Extract the [x, y] coordinate from the center of the cell holding the provided text.  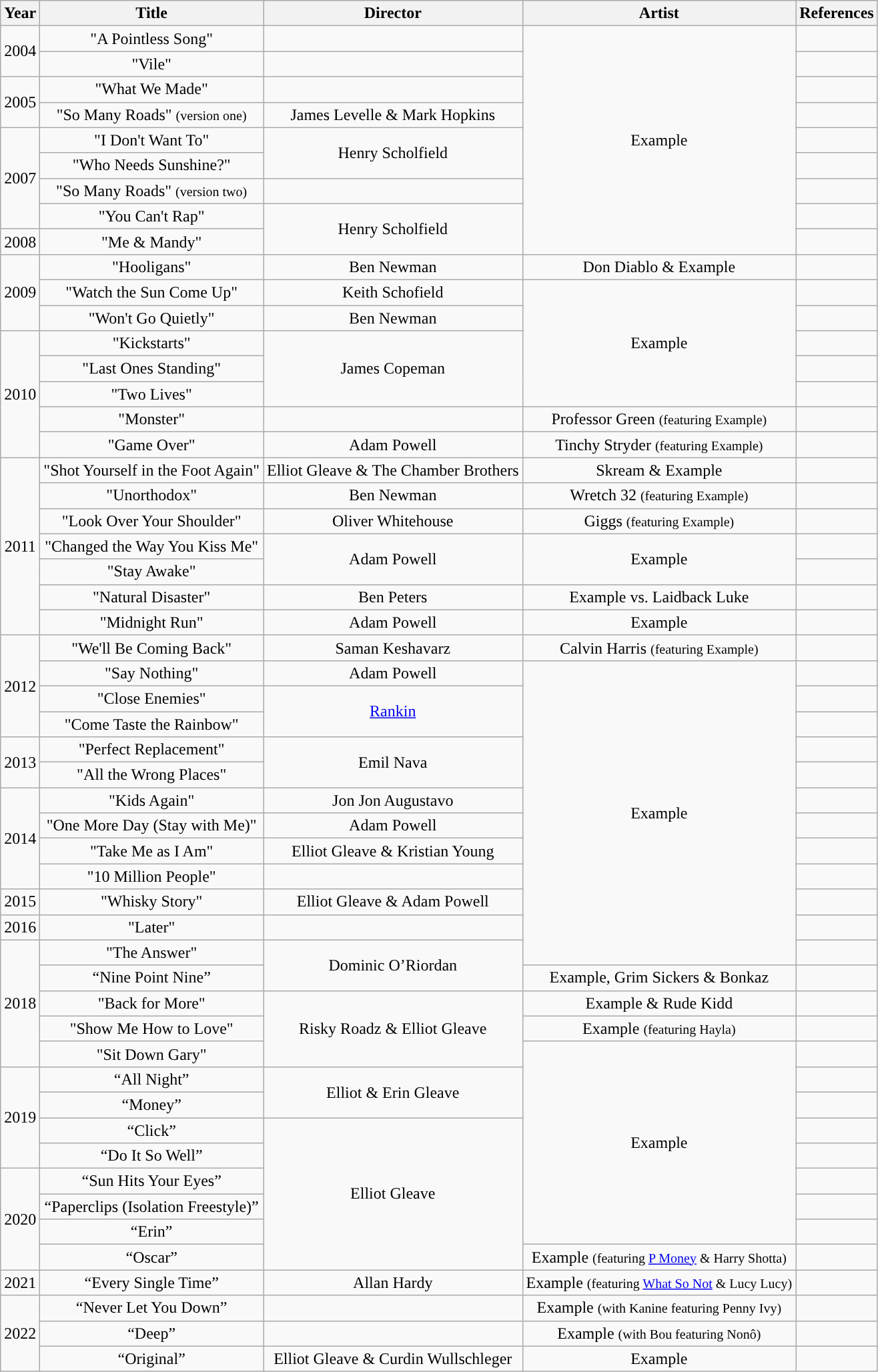
"Take Me as I Am" [152, 851]
Wretch 32 (featuring Example) [659, 496]
Example (with Bou featuring Nonô) [659, 1333]
"10 Million People" [152, 876]
Calvin Harris (featuring Example) [659, 648]
Saman Keshavarz [392, 648]
"Midnight Run" [152, 622]
2012 [20, 686]
“Nine Point Nine” [152, 978]
Ben Peters [392, 597]
“Never Let You Down” [152, 1308]
Year [20, 13]
"You Can't Rap" [152, 216]
Example vs. Laidback Luke [659, 597]
2005 [20, 102]
"I Don't Want To" [152, 140]
"Stay Awake" [152, 572]
"Look Over Your Shoulder" [152, 521]
2021 [20, 1283]
"Game Over" [152, 445]
"So Many Roads" (version two) [152, 191]
2016 [20, 927]
"Whisky Story" [152, 902]
"Hooligans" [152, 267]
Emil Nava [392, 762]
"The Answer" [152, 952]
Skream & Example [659, 470]
"Two Lives" [152, 394]
"Watch the Sun Come Up" [152, 292]
Elliot Gleave & The Chamber Brothers [392, 470]
Rankin [392, 711]
2008 [20, 241]
2014 [20, 838]
2010 [20, 394]
"Kickstarts" [152, 344]
Jon Jon Augustavo [392, 800]
"Say Nothing" [152, 673]
Dominic O’Riordan [392, 965]
"Me & Mandy" [152, 241]
"Vile" [152, 64]
"Natural Disaster" [152, 597]
"Show Me How to Love" [152, 1028]
Don Diablo & Example [659, 267]
Elliot Gleave & Curdin Wullschleger [392, 1359]
Example (with Kanine featuring Penny Ivy) [659, 1308]
“Erin” [152, 1232]
“Oscar” [152, 1257]
2007 [20, 178]
James Copeman [392, 369]
Title [152, 13]
Oliver Whitehouse [392, 521]
"Later" [152, 927]
"Come Taste the Rainbow" [152, 724]
Example (featuring P Money & Harry Shotta) [659, 1257]
Professor Green (featuring Example) [659, 420]
Artist [659, 13]
“Sun Hits Your Eyes” [152, 1181]
"All the Wrong Places" [152, 775]
"Who Needs Sunshine?" [152, 165]
"We'll Be Coming Back" [152, 648]
“Money” [152, 1105]
"Changed the Way You Kiss Me" [152, 546]
Giggs (featuring Example) [659, 521]
2018 [20, 1003]
Example & Rude Kidd [659, 1003]
"Perfect Replacement" [152, 750]
Example (featuring What So Not & Lucy Lucy) [659, 1283]
2020 [20, 1219]
Allan Hardy [392, 1283]
2004 [20, 51]
2022 [20, 1333]
2009 [20, 292]
Keith Schofield [392, 292]
“Do It So Well” [152, 1156]
Elliot Gleave & Adam Powell [392, 902]
2015 [20, 902]
“Deep” [152, 1333]
"Close Enemies" [152, 698]
"Back for More" [152, 1003]
"What We Made" [152, 89]
"A Pointless Song" [152, 39]
"Unorthodox" [152, 496]
James Levelle & Mark Hopkins [392, 115]
2019 [20, 1117]
“Original” [152, 1359]
“Paperclips (Isolation Freestyle)” [152, 1207]
Example, Grim Sickers & Bonkaz [659, 978]
“All Night” [152, 1079]
"So Many Roads" (version one) [152, 115]
Director [392, 13]
2011 [20, 546]
Example (featuring Hayla) [659, 1028]
"Monster" [152, 420]
References [837, 13]
"Won't Go Quietly" [152, 318]
"Shot Yourself in the Foot Again" [152, 470]
Elliot Gleave & Kristian Young [392, 851]
"Last Ones Standing" [152, 369]
Risky Roadz & Elliot Gleave [392, 1028]
"Kids Again" [152, 800]
"Sit Down Gary" [152, 1054]
2013 [20, 762]
“Click” [152, 1131]
Tinchy Stryder (featuring Example) [659, 445]
Elliot Gleave [392, 1194]
"One More Day (Stay with Me)" [152, 826]
Elliot & Erin Gleave [392, 1092]
“Every Single Time” [152, 1283]
